Identify which cell holds the provided text, then report its (x, y) central coordinate. 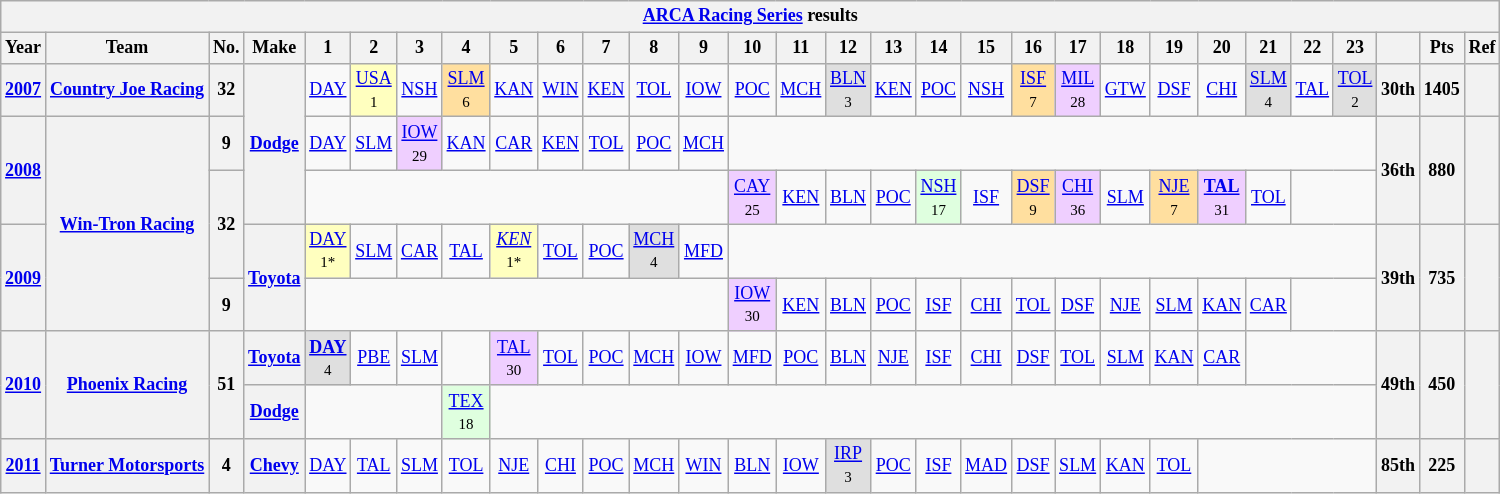
880 (1442, 170)
TAL30 (514, 358)
51 (226, 384)
15 (986, 48)
2010 (24, 384)
5 (514, 48)
2009 (24, 278)
SLM4 (1268, 90)
8 (654, 48)
735 (1442, 278)
18 (1125, 48)
2007 (24, 90)
Chevy (274, 466)
17 (1078, 48)
Pts (1442, 48)
20 (1222, 48)
Team (126, 48)
No. (226, 48)
NSH17 (938, 197)
Turner Motorsports (126, 466)
GTW (1125, 90)
CHI36 (1078, 197)
BLN3 (848, 90)
NJE7 (1174, 197)
14 (938, 48)
PBE (374, 358)
Country Joe Racing (126, 90)
22 (1312, 48)
MAD (986, 466)
85th (1398, 466)
SLM6 (466, 90)
DAY1* (328, 251)
10 (752, 48)
ARCA Racing Series results (750, 16)
DAY4 (328, 358)
13 (893, 48)
KEN1* (514, 251)
Phoenix Racing (126, 384)
30th (1398, 90)
7 (606, 48)
ISF7 (1032, 90)
12 (848, 48)
Year (24, 48)
IOW30 (752, 305)
Ref (1482, 48)
IRP3 (848, 466)
1405 (1442, 90)
2011 (24, 466)
IOW29 (420, 144)
39th (1398, 278)
USA1 (374, 90)
MIL28 (1078, 90)
6 (561, 48)
36th (1398, 170)
TOL2 (1354, 90)
2008 (24, 170)
TEX18 (466, 412)
TAL31 (1222, 197)
11 (801, 48)
3 (420, 48)
Make (274, 48)
21 (1268, 48)
DSF9 (1032, 197)
450 (1442, 384)
CAY25 (752, 197)
23 (1354, 48)
1 (328, 48)
2 (374, 48)
16 (1032, 48)
Win-Tron Racing (126, 224)
MCH4 (654, 251)
19 (1174, 48)
49th (1398, 384)
225 (1442, 466)
